From the cell containing the given text, extract its center point as (x, y) coordinate. 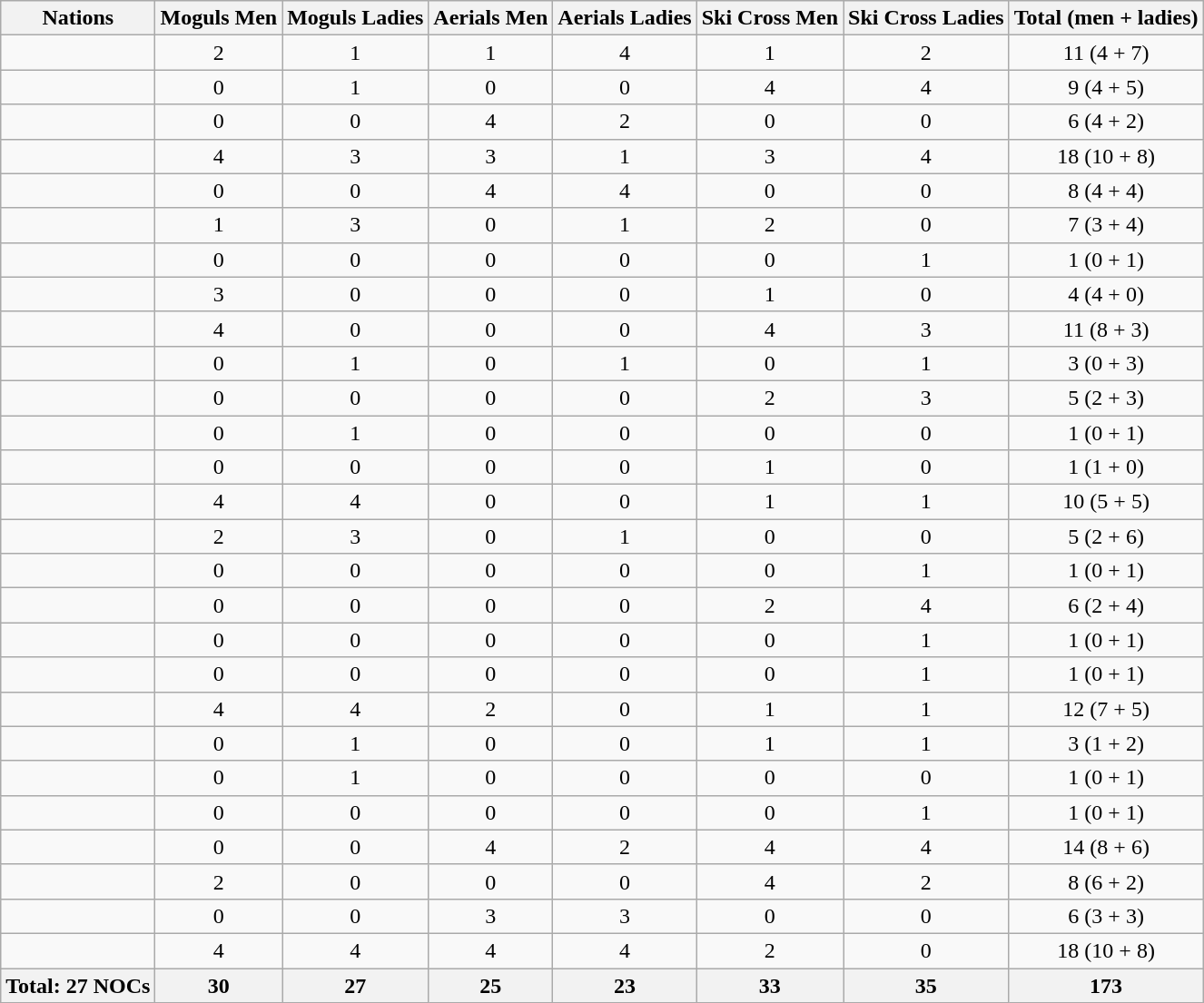
35 (926, 985)
23 (625, 985)
6 (4 + 2) (1106, 122)
27 (356, 985)
11 (8 + 3) (1106, 329)
6 (3 + 3) (1106, 916)
25 (490, 985)
Aerials Ladies (625, 18)
8 (4 + 4) (1106, 191)
Aerials Men (490, 18)
10 (5 + 5) (1106, 502)
7 (3 + 4) (1106, 225)
Moguls Men (219, 18)
3 (1 + 2) (1106, 743)
6 (2 + 4) (1106, 605)
Total (men + ladies) (1106, 18)
12 (7 + 5) (1106, 709)
33 (770, 985)
1 (1 + 0) (1106, 467)
30 (219, 985)
Moguls Ladies (356, 18)
14 (8 + 6) (1106, 847)
Total: 27 NOCs (78, 985)
Ski Cross Men (770, 18)
5 (2 + 6) (1106, 536)
4 (4 + 0) (1106, 294)
Ski Cross Ladies (926, 18)
11 (4 + 7) (1106, 53)
173 (1106, 985)
9 (4 + 5) (1106, 87)
Nations (78, 18)
5 (2 + 3) (1106, 398)
8 (6 + 2) (1106, 881)
3 (0 + 3) (1106, 363)
